From the cell containing the given text, extract its center point as [x, y] coordinate. 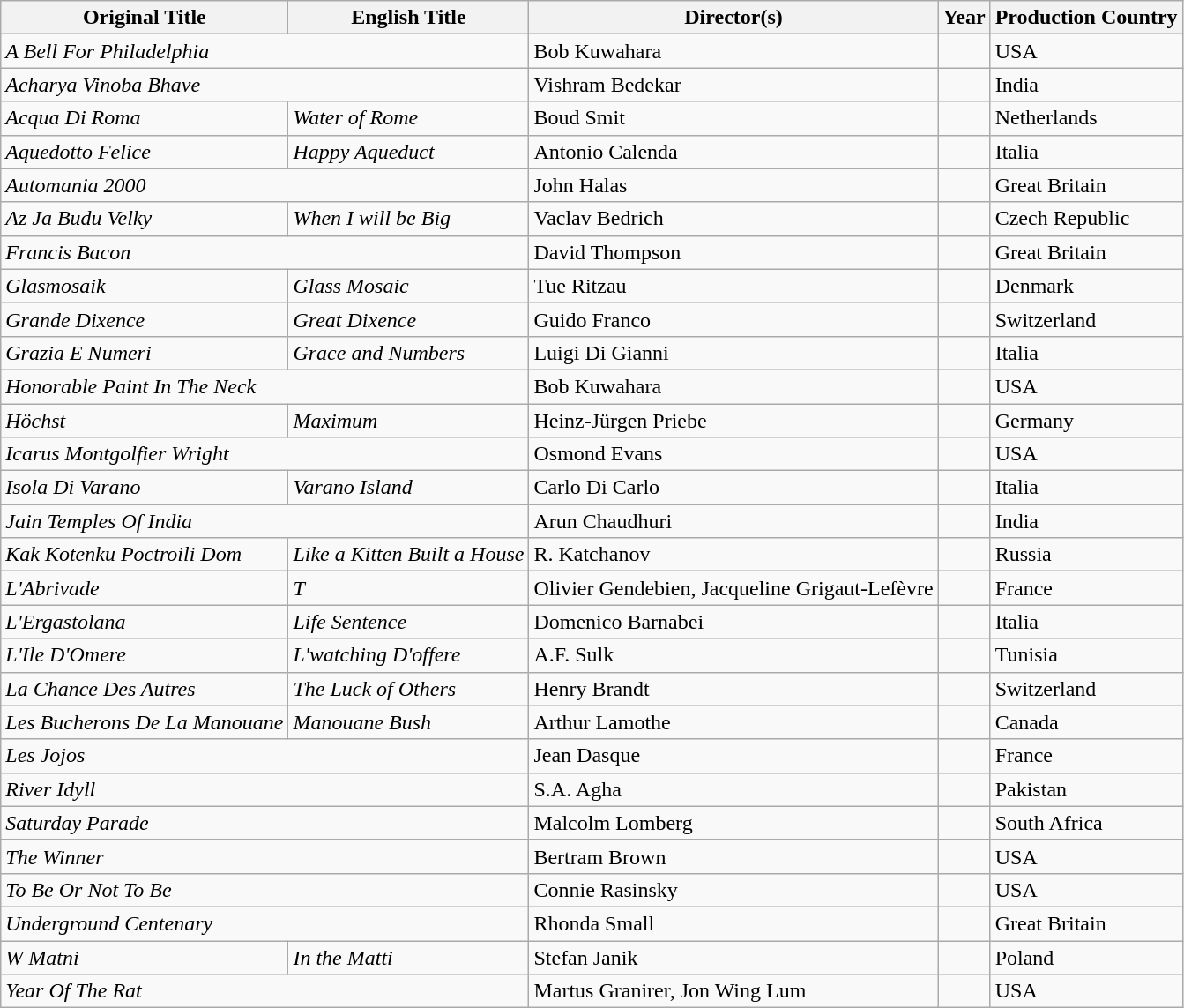
Francis Bacon [264, 252]
Saturday Parade [264, 823]
R. Katchanov [733, 555]
Poland [1086, 957]
Pakistan [1086, 789]
Stefan Janik [733, 957]
Les Bucherons De La Manouane [145, 722]
Underground Centenary [264, 923]
Director(s) [733, 18]
Acharya Vinoba Bhave [264, 85]
Varano Island [409, 488]
Germany [1086, 421]
Denmark [1086, 286]
Malcolm Lomberg [733, 823]
Vaclav Bedrich [733, 219]
Happy Aqueduct [409, 152]
Life Sentence [409, 622]
A.F. Sulk [733, 655]
Year [964, 18]
Grazia E Numeri [145, 353]
Connie Rasinsky [733, 890]
Great Dixence [409, 319]
L'Ile D'Omere [145, 655]
Like a Kitten Built a House [409, 555]
Henry Brandt [733, 689]
Luigi Di Gianni [733, 353]
Tue Ritzau [733, 286]
When I will be Big [409, 219]
The Luck of Others [409, 689]
Jain Temples Of India [264, 521]
The Winner [264, 856]
Honorable Paint In The Neck [264, 386]
Guido Franco [733, 319]
Automania 2000 [264, 185]
Isola Di Varano [145, 488]
English Title [409, 18]
Domenico Barnabei [733, 622]
To Be Or Not To Be [264, 890]
Netherlands [1086, 118]
Rhonda Small [733, 923]
Antonio Calenda [733, 152]
Czech Republic [1086, 219]
Martus Granirer, Jon Wing Lum [733, 991]
Russia [1086, 555]
Grace and Numbers [409, 353]
Production Country [1086, 18]
Year Of The Rat [264, 991]
Arun Chaudhuri [733, 521]
Grande Dixence [145, 319]
Arthur Lamothe [733, 722]
Les Jojos [264, 756]
David Thompson [733, 252]
Canada [1086, 722]
Olivier Gendebien, Jacqueline Grigaut-Lefèvre [733, 588]
T [409, 588]
John Halas [733, 185]
Höchst [145, 421]
Acqua Di Roma [145, 118]
Osmond Evans [733, 454]
W Matni [145, 957]
River Idyll [264, 789]
South Africa [1086, 823]
Jean Dasque [733, 756]
S.A. Agha [733, 789]
Manouane Bush [409, 722]
Glasmosaik [145, 286]
In the Matti [409, 957]
Az Ja Budu Velky [145, 219]
Bertram Brown [733, 856]
A Bell For Philadelphia [264, 51]
Vishram Bedekar [733, 85]
Water of Rome [409, 118]
Boud Smit [733, 118]
Maximum [409, 421]
Aquedotto Felice [145, 152]
Glass Mosaic [409, 286]
Icarus Montgolfier Wright [264, 454]
Original Title [145, 18]
Kak Kotenku Poctroili Dom [145, 555]
L'Ergastolana [145, 622]
L'Abrivade [145, 588]
Heinz-Jürgen Priebe [733, 421]
L'watching D'offere [409, 655]
Tunisia [1086, 655]
Carlo Di Carlo [733, 488]
La Chance Des Autres [145, 689]
